Locate the cell with the specified text and output its (X, Y) center coordinate. 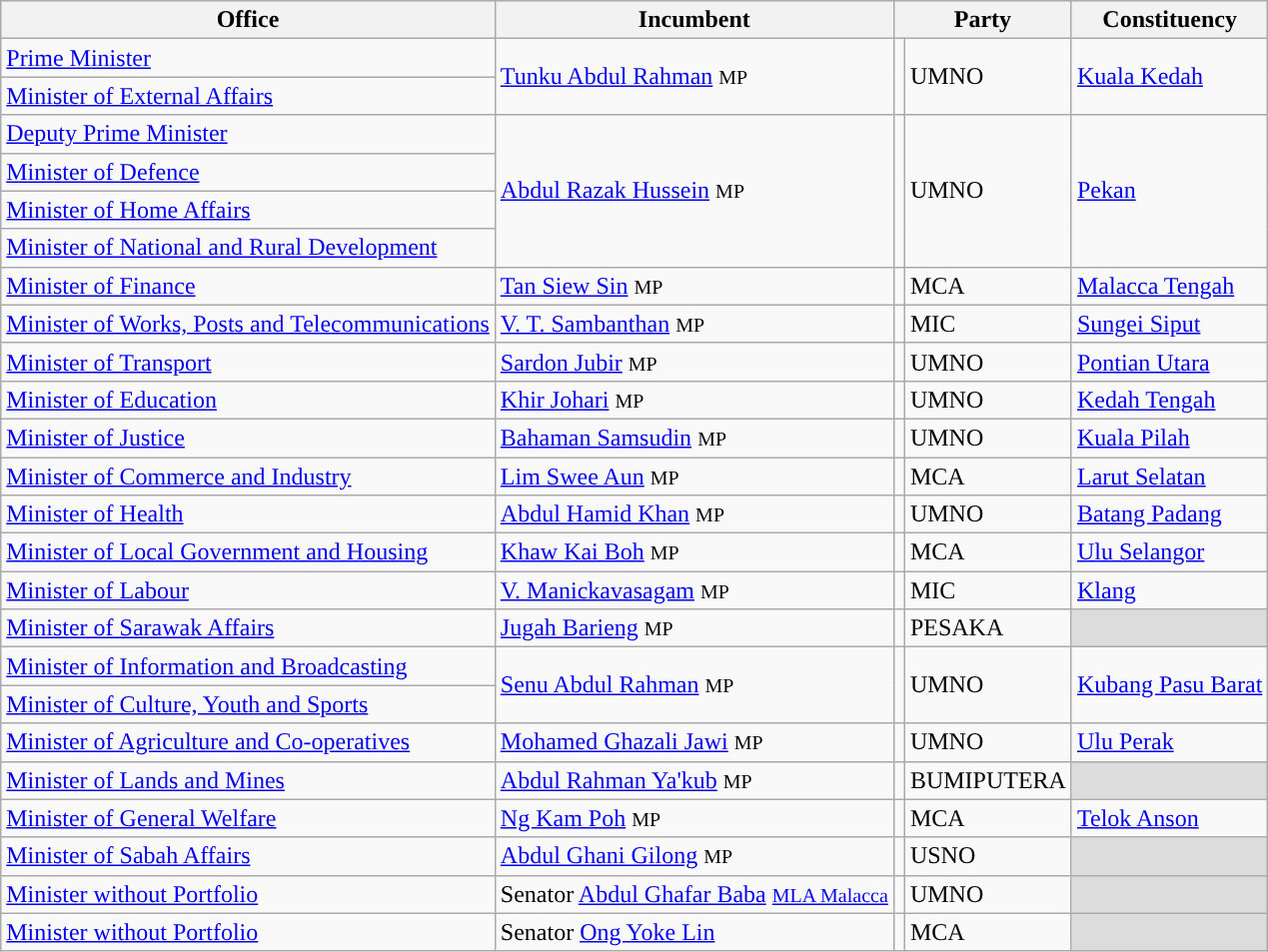
Senator Abdul Ghafar Baba MLA Malacca (693, 894)
Minister of Finance (248, 286)
Minister of Education (248, 400)
Incumbent (693, 20)
Constituency (1169, 20)
Senator Ong Yoke Lin (693, 932)
Minister of Health (248, 514)
Ulu Selangor (1169, 552)
Kubang Pasu Barat (1169, 685)
Kuala Kedah (1169, 77)
Ulu Perak (1169, 742)
Minister of Works, Posts and Telecommunications (248, 324)
Abdul Hamid Khan MP (693, 514)
Minister of Justice (248, 438)
V. T. Sambanthan MP (693, 324)
Senu Abdul Rahman MP (693, 685)
Deputy Prime Minister (248, 134)
Kedah Tengah (1169, 400)
Kuala Pilah (1169, 438)
Telok Anson (1169, 818)
USNO (987, 856)
Minister of Labour (248, 590)
Malacca Tengah (1169, 286)
Jugah Barieng MP (693, 628)
Minister of National and Rural Development (248, 248)
Batang Padang (1169, 514)
Bahaman Samsudin MP (693, 438)
Minister of Lands and Mines (248, 780)
Minister of Information and Broadcasting (248, 666)
Khir Johari MP (693, 400)
Pekan (1169, 191)
Abdul Ghani Gilong MP (693, 856)
V. Manickavasagam MP (693, 590)
Office (248, 20)
Minister of Culture, Youth and Sports (248, 704)
Minister of General Welfare (248, 818)
Sardon Jubir MP (693, 362)
Mohamed Ghazali Jawi MP (693, 742)
Pontian Utara (1169, 362)
Prime Minister (248, 58)
Minister of Sarawak Affairs (248, 628)
Minister of External Affairs (248, 96)
Sungei Siput (1169, 324)
Abdul Rahman Ya'kub MP (693, 780)
Tunku Abdul Rahman MP (693, 77)
PESAKA (987, 628)
Minister of Sabah Affairs (248, 856)
Minister of Agriculture and Co-operatives (248, 742)
Klang (1169, 590)
Minister of Home Affairs (248, 210)
BUMIPUTERA (987, 780)
Abdul Razak Hussein MP (693, 191)
Ng Kam Poh MP (693, 818)
Minister of Commerce and Industry (248, 476)
Party (982, 20)
Lim Swee Aun MP (693, 476)
Minister of Local Government and Housing (248, 552)
Larut Selatan (1169, 476)
Tan Siew Sin MP (693, 286)
Minister of Defence (248, 172)
Khaw Kai Boh MP (693, 552)
Minister of Transport (248, 362)
